For the text-containing cell, return its midpoint in (X, Y) coordinate format. 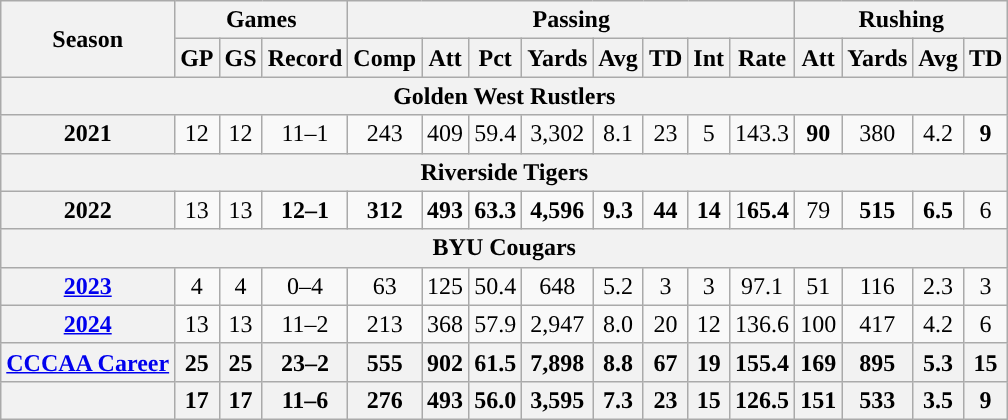
125 (446, 286)
GS (240, 58)
100 (818, 324)
19 (709, 362)
5.2 (618, 286)
8.8 (618, 362)
56.0 (496, 400)
11–2 (305, 324)
648 (558, 286)
Rushing (902, 20)
23–2 (305, 362)
136.6 (762, 324)
312 (385, 210)
50.4 (496, 286)
Comp (385, 58)
57.9 (496, 324)
11–1 (305, 134)
143.3 (762, 134)
895 (878, 362)
9.3 (618, 210)
533 (878, 400)
5 (709, 134)
51 (818, 286)
Rate (762, 58)
515 (878, 210)
14 (709, 210)
Riverside Tigers (504, 172)
8.1 (618, 134)
3.5 (938, 400)
BYU Cougars (504, 248)
2023 (88, 286)
Int (709, 58)
165.4 (762, 210)
CCCAA Career (88, 362)
368 (446, 324)
2022 (88, 210)
2024 (88, 324)
7,898 (558, 362)
97.1 (762, 286)
5.3 (938, 362)
169 (818, 362)
0–4 (305, 286)
126.5 (762, 400)
63 (385, 286)
155.4 (762, 362)
6.5 (938, 210)
276 (385, 400)
213 (385, 324)
2,947 (558, 324)
7.3 (618, 400)
Passing (572, 20)
2.3 (938, 286)
11–6 (305, 400)
90 (818, 134)
4,596 (558, 210)
Season (88, 39)
Golden West Rustlers (504, 96)
116 (878, 286)
Games (262, 20)
59.4 (496, 134)
555 (385, 362)
151 (818, 400)
3,595 (558, 400)
67 (665, 362)
409 (446, 134)
Pct (496, 58)
417 (878, 324)
8.0 (618, 324)
61.5 (496, 362)
44 (665, 210)
63.3 (496, 210)
GP (197, 58)
Record (305, 58)
380 (878, 134)
902 (446, 362)
12–1 (305, 210)
79 (818, 210)
3,302 (558, 134)
243 (385, 134)
2021 (88, 134)
20 (665, 324)
